Provide the (X, Y) coordinate of the cell's center where the given text is located.  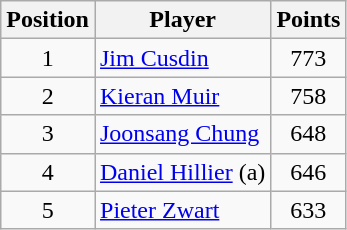
Points (308, 20)
773 (308, 58)
758 (308, 96)
5 (48, 210)
Pieter Zwart (182, 210)
Daniel Hillier (a) (182, 172)
2 (48, 96)
Kieran Muir (182, 96)
Position (48, 20)
648 (308, 134)
1 (48, 58)
633 (308, 210)
Jim Cusdin (182, 58)
4 (48, 172)
Joonsang Chung (182, 134)
646 (308, 172)
Player (182, 20)
3 (48, 134)
